Detect which cell encompasses the target text, then output its [X, Y] center coordinate. 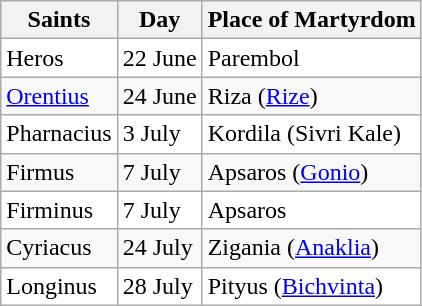
Place of Martyrdom [312, 20]
Zigania (Anaklia) [312, 248]
Riza (Rize) [312, 96]
Kordila (Sivri Kale) [312, 134]
22 June [160, 58]
Heros [59, 58]
28 July [160, 286]
24 July [160, 248]
Firmus [59, 172]
Saints [59, 20]
3 July [160, 134]
Pityus (Bichvinta) [312, 286]
Parembol [312, 58]
Apsaros [312, 210]
Firminus [59, 210]
Apsaros (Gonio) [312, 172]
Cyriacus [59, 248]
Orentius [59, 96]
Day [160, 20]
Pharnacius [59, 134]
24 June [160, 96]
Longinus [59, 286]
